Provide the [x, y] coordinate of the cell's center where the given text is located.  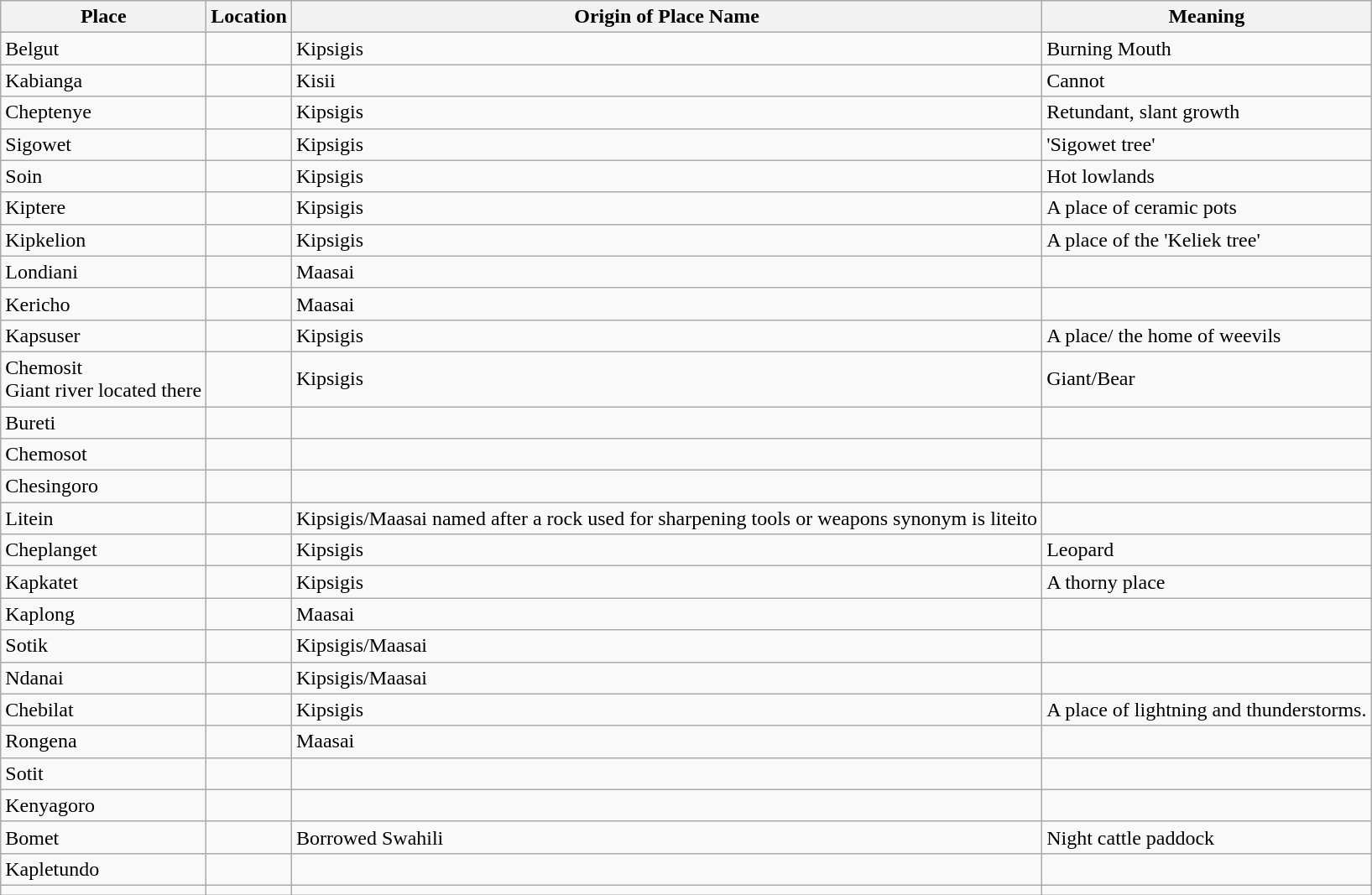
Kipsigis/Maasai named after a rock used for sharpening tools or weapons synonym is liteito [666, 518]
ChemositGiant river located there [104, 379]
Chemosot [104, 455]
Cheplanget [104, 550]
Sigowet [104, 144]
A place of the 'Keliek tree' [1207, 240]
Chesingoro [104, 487]
Borrowed Swahili [666, 837]
Chebilat [104, 710]
Retundant, slant growth [1207, 112]
Ndanai [104, 678]
Kipkelion [104, 240]
Kapkatet [104, 582]
Kapsuser [104, 336]
Soin [104, 176]
Kisii [666, 81]
Meaning [1207, 17]
A place/ the home of weevils [1207, 336]
A place of ceramic pots [1207, 208]
Bureti [104, 422]
A place of lightning and thunderstorms. [1207, 710]
Sotit [104, 773]
Kiptere [104, 208]
Cheptenye [104, 112]
Kabianga [104, 81]
Rongena [104, 741]
Night cattle paddock [1207, 837]
Kaplong [104, 614]
Place [104, 17]
Londiani [104, 272]
Hot lowlands [1207, 176]
Kapletundo [104, 869]
Burning Mouth [1207, 49]
A thorny place [1207, 582]
Cannot [1207, 81]
Kenyagoro [104, 805]
Sotik [104, 646]
'Sigowet tree' [1207, 144]
Giant/Bear [1207, 379]
Kericho [104, 304]
Bomet [104, 837]
Litein [104, 518]
Leopard [1207, 550]
Origin of Place Name [666, 17]
Belgut [104, 49]
Location [249, 17]
